Scan for the cell matching the given text and deliver its [x, y] coordinate at center. 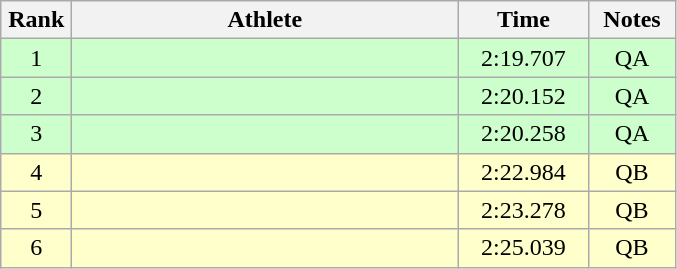
3 [36, 134]
2:20.152 [524, 96]
2:19.707 [524, 58]
2:23.278 [524, 210]
2 [36, 96]
6 [36, 248]
2:20.258 [524, 134]
1 [36, 58]
2:22.984 [524, 172]
2:25.039 [524, 248]
Rank [36, 20]
5 [36, 210]
Time [524, 20]
Notes [632, 20]
Athlete [265, 20]
4 [36, 172]
